Find where the given text appears and provide that cell's center as (x, y) coordinate. 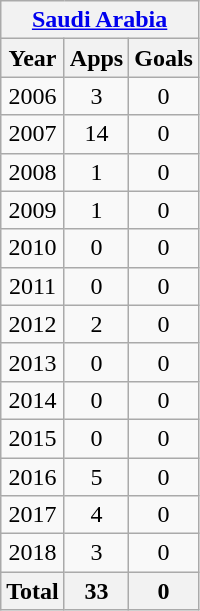
Year (33, 58)
Total (33, 591)
2 (96, 324)
2006 (33, 96)
2013 (33, 362)
Apps (96, 58)
2009 (33, 210)
14 (96, 134)
2011 (33, 286)
2012 (33, 324)
2014 (33, 400)
4 (96, 515)
2016 (33, 477)
2008 (33, 172)
2018 (33, 553)
Goals (164, 58)
2017 (33, 515)
5 (96, 477)
33 (96, 591)
2010 (33, 248)
2015 (33, 438)
2007 (33, 134)
Saudi Arabia (100, 20)
